Return the (x, y) coordinate for the center point of the cell that contains the specified text.  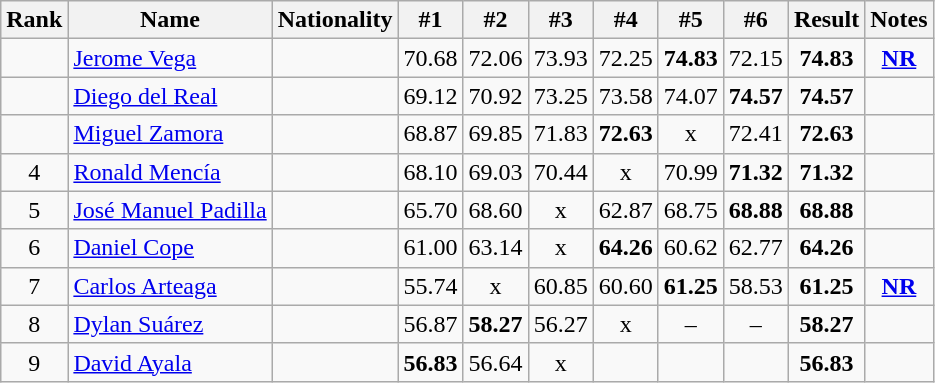
Jerome Vega (170, 58)
Nationality (335, 20)
72.41 (756, 134)
65.70 (430, 210)
5 (34, 210)
Miguel Zamora (170, 134)
Ronald Mencía (170, 172)
62.77 (756, 248)
58.53 (756, 286)
Result (826, 20)
Dylan Suárez (170, 324)
68.75 (690, 210)
7 (34, 286)
David Ayala (170, 362)
70.92 (496, 96)
#1 (430, 20)
73.93 (560, 58)
68.60 (496, 210)
68.10 (430, 172)
Rank (34, 20)
60.62 (690, 248)
61.00 (430, 248)
4 (34, 172)
6 (34, 248)
55.74 (430, 286)
69.03 (496, 172)
56.87 (430, 324)
8 (34, 324)
#3 (560, 20)
56.27 (560, 324)
63.14 (496, 248)
70.99 (690, 172)
70.68 (430, 58)
70.44 (560, 172)
72.25 (626, 58)
73.58 (626, 96)
74.07 (690, 96)
69.12 (430, 96)
62.87 (626, 210)
60.60 (626, 286)
56.64 (496, 362)
71.83 (560, 134)
9 (34, 362)
72.15 (756, 58)
#2 (496, 20)
69.85 (496, 134)
José Manuel Padilla (170, 210)
60.85 (560, 286)
Diego del Real (170, 96)
72.06 (496, 58)
Carlos Arteaga (170, 286)
68.87 (430, 134)
Daniel Cope (170, 248)
#6 (756, 20)
#5 (690, 20)
Notes (899, 20)
Name (170, 20)
#4 (626, 20)
73.25 (560, 96)
